Determine the (X, Y) coordinate at the center of the cell enclosing the given text.  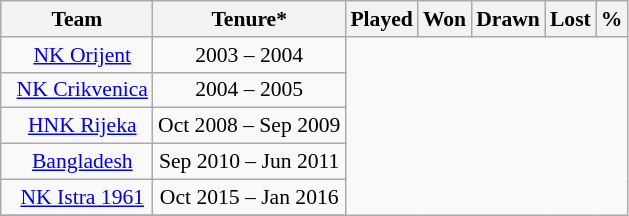
Bangladesh (77, 162)
Lost (570, 19)
Oct 2008 – Sep 2009 (249, 126)
Won (444, 19)
Played (381, 19)
2003 – 2004 (249, 55)
2004 – 2005 (249, 90)
Team (77, 19)
Oct 2015 – Jan 2016 (249, 197)
Sep 2010 – Jun 2011 (249, 162)
NK Crikvenica (77, 90)
% (612, 19)
Tenure* (249, 19)
Drawn (508, 19)
NK Istra 1961 (77, 197)
HNK Rijeka (77, 126)
NK Orijent (77, 55)
